Find where the given text appears and provide that cell's center as (X, Y) coordinate. 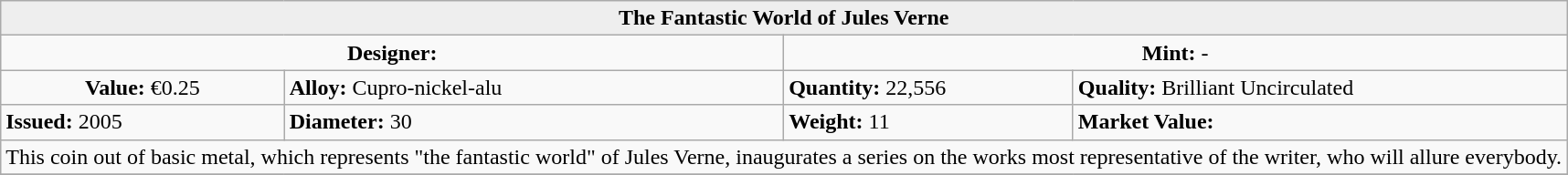
Alloy: Cupro-nickel-alu (534, 87)
Mint: - (1175, 53)
The Fantastic World of Jules Verne (784, 18)
Designer: (393, 53)
Market Value: (1319, 122)
Weight: 11 (928, 122)
Diameter: 30 (534, 122)
Value: €0.25 (143, 87)
Quality: Brilliant Uncirculated (1319, 87)
Quantity: 22,556 (928, 87)
Issued: 2005 (143, 122)
